Capture the cell that displays the provided text and extract its (x, y) central coordinate. 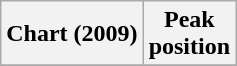
Chart (2009) (72, 34)
Peakposition (189, 34)
